Detect which cell encompasses the target text, then output its [X, Y] center coordinate. 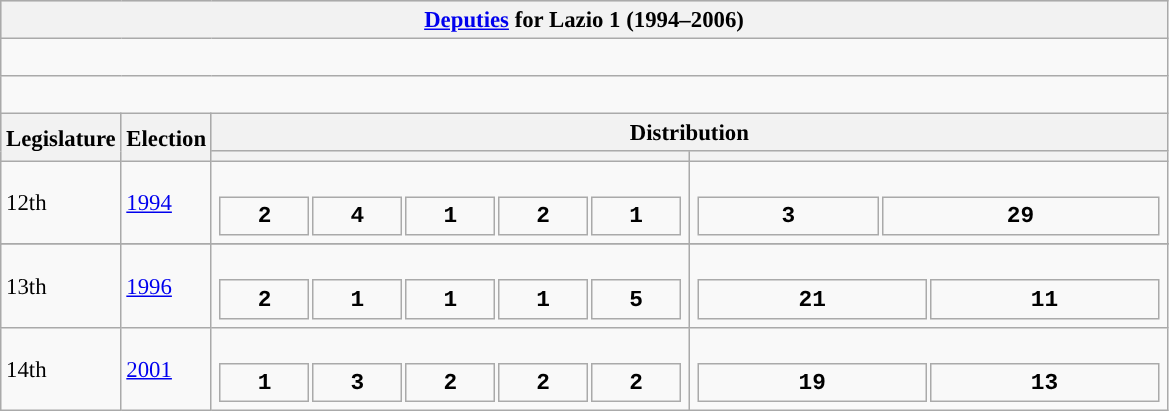
4 [358, 216]
1 3 2 2 2 [450, 368]
13 [1044, 382]
11 [1044, 300]
Legislature [61, 138]
Election [166, 138]
1996 [166, 286]
2 4 1 2 1 [450, 204]
19 13 [928, 368]
21 [812, 300]
2001 [166, 368]
21 11 [928, 286]
29 [1020, 216]
2 1 1 1 5 [450, 286]
12th [61, 204]
3 29 [928, 204]
13th [61, 286]
Distribution [689, 133]
19 [812, 382]
5 [636, 300]
1994 [166, 204]
14th [61, 368]
Deputies for Lazio 1 (1994–2006) [584, 20]
